Search for the cell housing the specified text and yield its [X, Y] center coordinate. 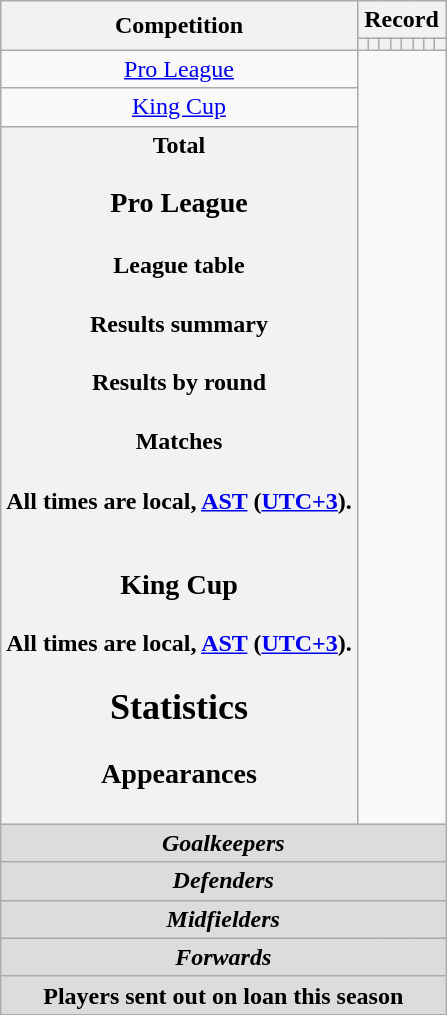
King Cup [180, 107]
Players sent out on loan this season [224, 995]
Midfielders [224, 919]
Goalkeepers [224, 843]
Forwards [224, 957]
Pro League [180, 69]
Competition [180, 26]
Record [401, 20]
Defenders [224, 881]
